Identify which cell holds the provided text, then report its (x, y) central coordinate. 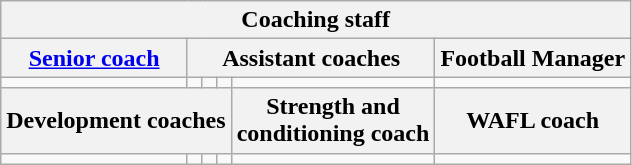
Football Manager (533, 58)
Assistant coaches (310, 58)
WAFL coach (533, 120)
Development coaches (116, 120)
Coaching staff (316, 20)
Senior coach (94, 58)
Strength andconditioning coach (333, 120)
